Search for the cell housing the specified text and yield its (X, Y) center coordinate. 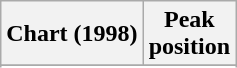
Peakposition (189, 34)
Chart (1998) (72, 34)
